Determine the (X, Y) coordinate at the center of the cell enclosing the given text.  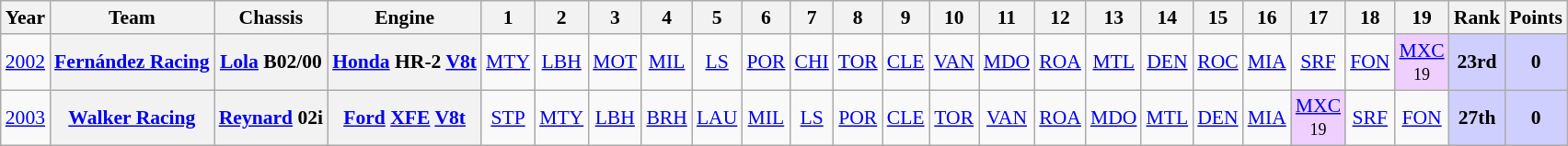
2 (561, 17)
4 (666, 17)
Reynard 02i (271, 118)
16 (1267, 17)
13 (1113, 17)
9 (905, 17)
Honda HR-2 V8t (405, 62)
CHI (812, 62)
19 (1421, 17)
18 (1369, 17)
10 (954, 17)
6 (766, 17)
12 (1060, 17)
Points (1536, 17)
23rd (1478, 62)
Team (133, 17)
15 (1218, 17)
2003 (26, 118)
5 (717, 17)
3 (615, 17)
Engine (405, 17)
14 (1167, 17)
ROC (1218, 62)
2002 (26, 62)
1 (508, 17)
Year (26, 17)
Ford XFE V8t (405, 118)
Walker Racing (133, 118)
Fernández Racing (133, 62)
27th (1478, 118)
17 (1318, 17)
MOT (615, 62)
BRH (666, 118)
Lola B02/00 (271, 62)
8 (858, 17)
LAU (717, 118)
11 (1007, 17)
STP (508, 118)
Chassis (271, 17)
7 (812, 17)
Rank (1478, 17)
